Return [x, y] of the center of cell containing provided text 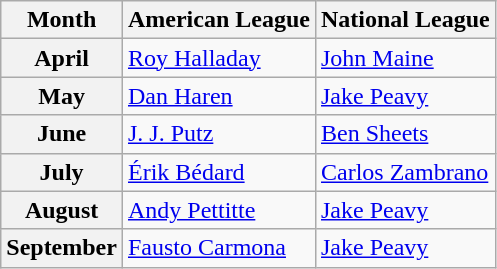
June [62, 134]
Month [62, 20]
Érik Bédard [218, 172]
May [62, 96]
Fausto Carmona [218, 248]
Dan Haren [218, 96]
Ben Sheets [405, 134]
September [62, 248]
National League [405, 20]
April [62, 58]
American League [218, 20]
July [62, 172]
Carlos Zambrano [405, 172]
Andy Pettitte [218, 210]
Roy Halladay [218, 58]
August [62, 210]
John Maine [405, 58]
J. J. Putz [218, 134]
